Pinpoint the cell where the given text exists, returning its (X, Y) midpoint coordinate. 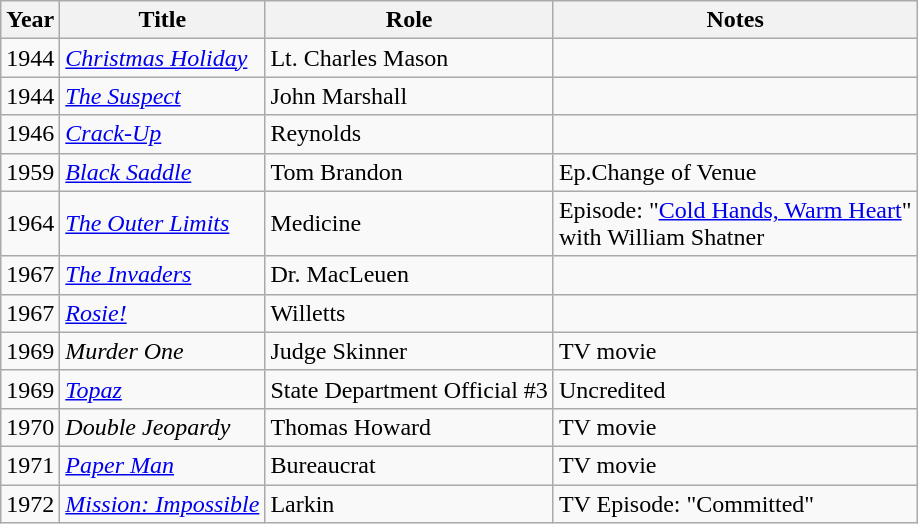
Episode: "Cold Hands, Warm Heart"with William Shatner (735, 224)
Christmas Holiday (162, 58)
Title (162, 20)
John Marshall (410, 96)
Tom Brandon (410, 172)
Mission: Impossible (162, 503)
The Suspect (162, 96)
1971 (30, 465)
Thomas Howard (410, 427)
1970 (30, 427)
The Invaders (162, 275)
Lt. Charles Mason (410, 58)
Murder One (162, 351)
1959 (30, 172)
Uncredited (735, 389)
Rosie! (162, 313)
Ep.Change of Venue (735, 172)
Judge Skinner (410, 351)
The Outer Limits (162, 224)
1964 (30, 224)
Role (410, 20)
Paper Man (162, 465)
Year (30, 20)
Reynolds (410, 134)
Black Saddle (162, 172)
TV Episode: "Committed" (735, 503)
Crack-Up (162, 134)
Topaz (162, 389)
1972 (30, 503)
Medicine (410, 224)
State Department Official #3 (410, 389)
Double Jeopardy (162, 427)
1946 (30, 134)
Willetts (410, 313)
Bureaucrat (410, 465)
Dr. MacLeuen (410, 275)
Larkin (410, 503)
Notes (735, 20)
